Scan for the cell matching the given text and deliver its [X, Y] coordinate at center. 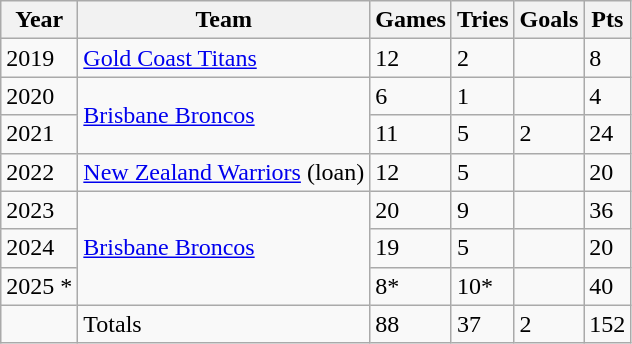
2021 [40, 134]
4 [608, 96]
8 [608, 58]
2020 [40, 96]
Goals [549, 20]
Pts [608, 20]
2019 [40, 58]
2023 [40, 210]
Games [411, 20]
36 [608, 210]
1 [482, 96]
2024 [40, 248]
10* [482, 286]
6 [411, 96]
24 [608, 134]
Tries [482, 20]
2025 * [40, 286]
9 [482, 210]
Year [40, 20]
8* [411, 286]
Totals [224, 324]
88 [411, 324]
Gold Coast Titans [224, 58]
37 [482, 324]
11 [411, 134]
19 [411, 248]
2022 [40, 172]
40 [608, 286]
152 [608, 324]
Team [224, 20]
New Zealand Warriors (loan) [224, 172]
